Identify which cell holds the provided text, then report its (X, Y) central coordinate. 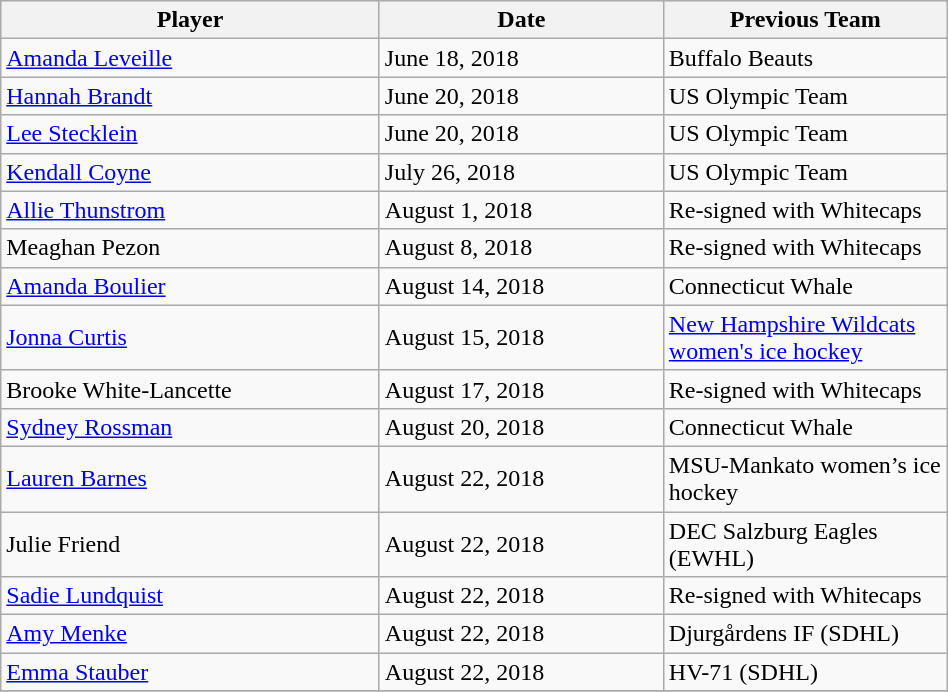
Kendall Coyne (190, 172)
Date (521, 20)
July 26, 2018 (521, 172)
Amanda Leveille (190, 58)
August 8, 2018 (521, 248)
Hannah Brandt (190, 96)
August 20, 2018 (521, 427)
August 15, 2018 (521, 338)
Lauren Barnes (190, 478)
Brooke White-Lancette (190, 389)
Jonna Curtis (190, 338)
Buffalo Beauts (805, 58)
MSU-Mankato women’s ice hockey (805, 478)
Amy Menke (190, 634)
HV-71 (SDHL) (805, 672)
New Hampshire Wildcats women's ice hockey (805, 338)
DEC Salzburg Eagles (EWHL) (805, 544)
Lee Stecklein (190, 134)
August 1, 2018 (521, 210)
Emma Stauber (190, 672)
Previous Team (805, 20)
August 17, 2018 (521, 389)
August 14, 2018 (521, 286)
Amanda Boulier (190, 286)
Player (190, 20)
Sydney Rossman (190, 427)
Sadie Lundquist (190, 596)
Julie Friend (190, 544)
Allie Thunstrom (190, 210)
Djurgårdens IF (SDHL) (805, 634)
Meaghan Pezon (190, 248)
June 18, 2018 (521, 58)
